Determine the [x, y] coordinate at the center of the cell enclosing the given text.  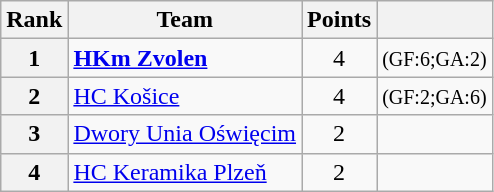
(GF:6;GA:2) [434, 58]
HKm Zvolen [185, 58]
3 [34, 134]
Team [185, 20]
Dwory Unia Oświęcim [185, 134]
Points [340, 20]
(GF:2;GA:6) [434, 96]
Rank [34, 20]
HC Keramika Plzeň [185, 172]
1 [34, 58]
HC Košice [185, 96]
